Pinpoint the cell where the given text exists, returning its (X, Y) midpoint coordinate. 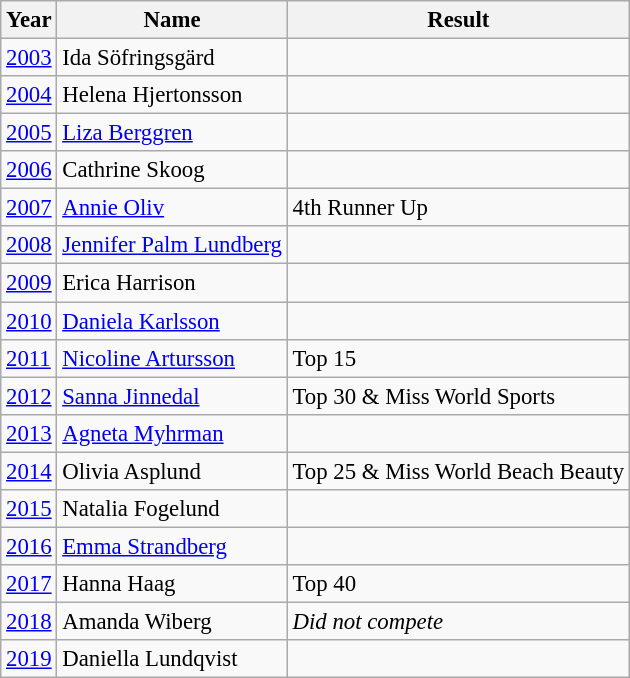
2003 (29, 58)
Top 25 & Miss World Beach Beauty (458, 471)
Daniela Karlsson (172, 321)
Top 30 & Miss World Sports (458, 396)
2013 (29, 433)
2004 (29, 95)
Nicoline Artursson (172, 358)
Amanda Wiberg (172, 621)
2005 (29, 133)
2018 (29, 621)
Agneta Myhrman (172, 433)
Did not compete (458, 621)
Name (172, 20)
4th Runner Up (458, 208)
2014 (29, 471)
2007 (29, 208)
Cathrine Skoog (172, 170)
2011 (29, 358)
2010 (29, 321)
Top 40 (458, 584)
Result (458, 20)
Daniella Lundqvist (172, 659)
Erica Harrison (172, 283)
2009 (29, 283)
2006 (29, 170)
2016 (29, 546)
2015 (29, 509)
Helena Hjertonsson (172, 95)
2019 (29, 659)
Natalia Fogelund (172, 509)
Emma Strandberg (172, 546)
Sanna Jinnedal (172, 396)
2012 (29, 396)
Ida Söfringsgärd (172, 58)
2017 (29, 584)
Liza Berggren (172, 133)
Year (29, 20)
2008 (29, 245)
Top 15 (458, 358)
Hanna Haag (172, 584)
Annie Oliv (172, 208)
Jennifer Palm Lundberg (172, 245)
Olivia Asplund (172, 471)
